Scan for the cell matching the given text and deliver its [X, Y] coordinate at center. 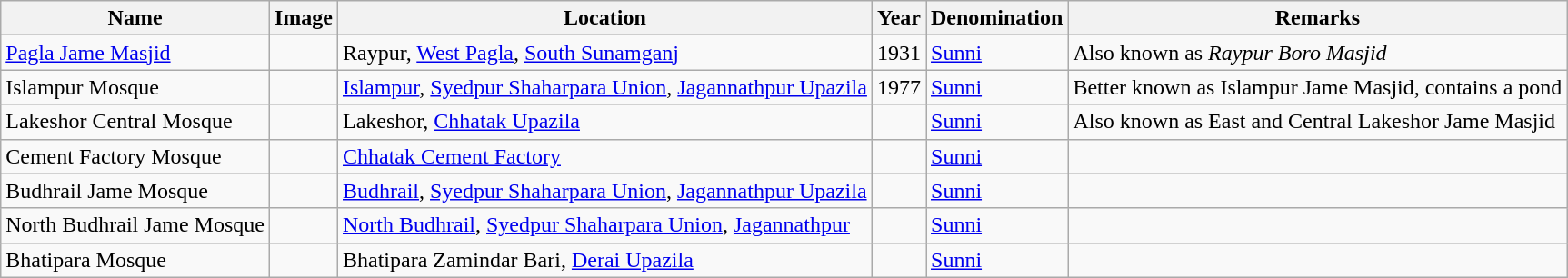
1931 [898, 53]
Image [304, 18]
Pagla Jame Masjid [135, 53]
Location [604, 18]
Islampur, Syedpur Shaharpara Union, Jagannathpur Upazila [604, 87]
Chhatak Cement Factory [604, 156]
Lakeshor, Chhatak Upazila [604, 122]
Raypur, West Pagla, South Sunamganj [604, 53]
Bhatipara Zamindar Bari, Derai Upazila [604, 260]
Islampur Mosque [135, 87]
Cement Factory Mosque [135, 156]
Remarks [1318, 18]
Bhatipara Mosque [135, 260]
North Budhrail, Syedpur Shaharpara Union, Jagannathpur [604, 225]
1977 [898, 87]
Also known as East and Central Lakeshor Jame Masjid [1318, 122]
Budhrail, Syedpur Shaharpara Union, Jagannathpur Upazila [604, 191]
Budhrail Jame Mosque [135, 191]
Year [898, 18]
Better known as Islampur Jame Masjid, contains a pond [1318, 87]
North Budhrail Jame Mosque [135, 225]
Lakeshor Central Mosque [135, 122]
Name [135, 18]
Also known as Raypur Boro Masjid [1318, 53]
Denomination [996, 18]
